Identify which cell holds the provided text, then report its (X, Y) central coordinate. 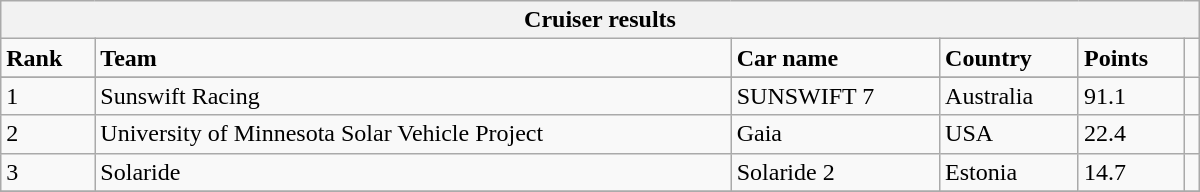
3 (48, 172)
22.4 (1130, 134)
Points (1130, 58)
Car name (835, 58)
University of Minnesota Solar Vehicle Project (413, 134)
USA (1010, 134)
Australia (1010, 96)
Sunswift Racing (413, 96)
Gaia (835, 134)
14.7 (1130, 172)
SUNSWIFT 7 (835, 96)
Cruiser results (600, 20)
1 (48, 96)
Rank (48, 58)
Country (1010, 58)
Solaride (413, 172)
Estonia (1010, 172)
Team (413, 58)
2 (48, 134)
91.1 (1130, 96)
Solaride 2 (835, 172)
